From the cell containing the given text, extract its center point as (X, Y) coordinate. 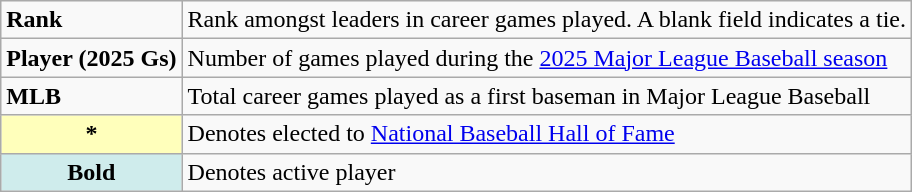
MLB (92, 96)
Player (2025 Gs) (92, 58)
Rank amongst leaders in career games played. A blank field indicates a tie. (546, 20)
Rank (92, 20)
Total career games played as a first baseman in Major League Baseball (546, 96)
Number of games played during the 2025 Major League Baseball season (546, 58)
* (92, 134)
Denotes active player (546, 172)
Bold (92, 172)
Denotes elected to National Baseball Hall of Fame (546, 134)
